Detect which cell encompasses the target text, then output its [x, y] center coordinate. 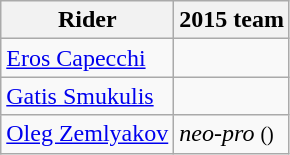
Oleg Zemlyakov [88, 134]
neo-pro () [232, 134]
Rider [88, 20]
Eros Capecchi [88, 58]
Gatis Smukulis [88, 96]
2015 team [232, 20]
